Determine the [x, y] coordinate at the center of the cell enclosing the given text.  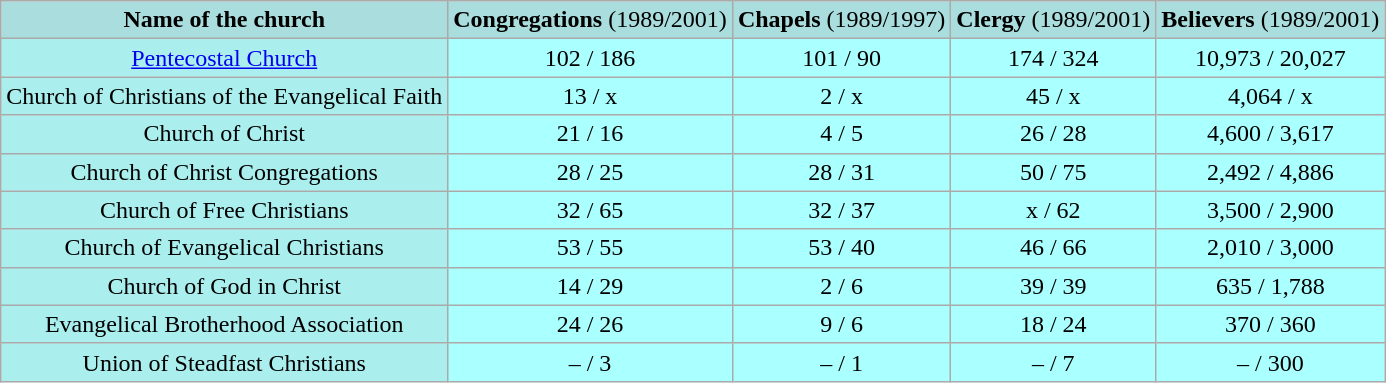
28 / 31 [841, 172]
32 / 65 [590, 210]
21 / 16 [590, 134]
14 / 29 [590, 286]
635 / 1,788 [1270, 286]
– / 3 [590, 362]
Pentecostal Church [224, 58]
– / 300 [1270, 362]
Church of Christ Congregations [224, 172]
4,064 / x [1270, 96]
53 / 40 [841, 248]
18 / 24 [1054, 324]
24 / 26 [590, 324]
39 / 39 [1054, 286]
10,973 / 20,027 [1270, 58]
102 / 186 [590, 58]
– / 1 [841, 362]
45 / x [1054, 96]
9 / 6 [841, 324]
Church of Free Christians [224, 210]
Chapels (1989/1997) [841, 20]
Church of Evangelical Christians [224, 248]
Evangelical Brotherhood Association [224, 324]
28 / 25 [590, 172]
Church of Christ [224, 134]
13 / x [590, 96]
Clergy (1989/2001) [1054, 20]
370 / 360 [1270, 324]
4 / 5 [841, 134]
Church of Christians of the Evangelical Faith [224, 96]
32 / 37 [841, 210]
3,500 / 2,900 [1270, 210]
Church of God in Christ [224, 286]
2,010 / 3,000 [1270, 248]
53 / 55 [590, 248]
26 / 28 [1054, 134]
Name of the church [224, 20]
174 / 324 [1054, 58]
Union of Steadfast Christians [224, 362]
Believers (1989/2001) [1270, 20]
4,600 / 3,617 [1270, 134]
2 / 6 [841, 286]
2 / x [841, 96]
x / 62 [1054, 210]
Congregations (1989/2001) [590, 20]
50 / 75 [1054, 172]
46 / 66 [1054, 248]
2,492 / 4,886 [1270, 172]
101 / 90 [841, 58]
– / 7 [1054, 362]
